Capture the cell that displays the provided text and extract its (x, y) central coordinate. 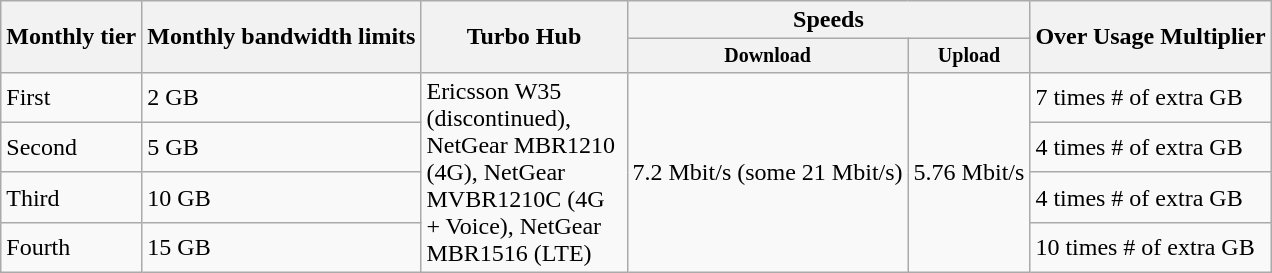
7 times # of extra GB (1150, 97)
Turbo Hub (524, 37)
Third (72, 197)
Monthly tier (72, 37)
10 times # of extra GB (1150, 247)
5.76 Mbit/s (969, 172)
First (72, 97)
Ericsson W35 (discontinued), NetGear MBR1210 (4G), NetGear MVBR1210C (4G + Voice), NetGear MBR1516 (LTE) (524, 172)
Over Usage Multiplier (1150, 37)
Monthly bandwidth limits (282, 37)
Upload (969, 56)
7.2 Mbit/s (some 21 Mbit/s) (768, 172)
Fourth (72, 247)
10 GB (282, 197)
2 GB (282, 97)
Second (72, 147)
Download (768, 56)
15 GB (282, 247)
5 GB (282, 147)
Speeds (828, 20)
